For the text-containing cell, return its midpoint in [x, y] coordinate format. 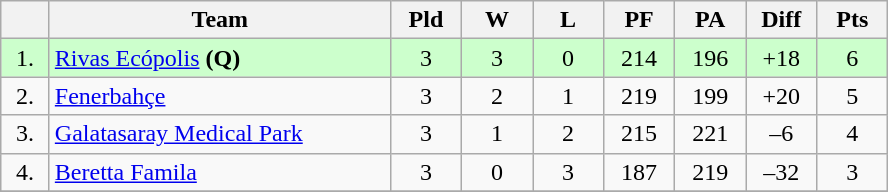
–32 [782, 172]
2. [26, 96]
4. [26, 172]
5 [852, 96]
+20 [782, 96]
–6 [782, 134]
187 [640, 172]
Rivas Ecópolis (Q) [220, 58]
3. [26, 134]
Team [220, 20]
196 [710, 58]
214 [640, 58]
Beretta Famila [220, 172]
Pts [852, 20]
PA [710, 20]
4 [852, 134]
Fenerbahçe [220, 96]
199 [710, 96]
221 [710, 134]
1. [26, 58]
Diff [782, 20]
L [568, 20]
PF [640, 20]
+18 [782, 58]
6 [852, 58]
215 [640, 134]
W [496, 20]
Pld [426, 20]
Galatasaray Medical Park [220, 134]
